Extract the (X, Y) coordinate from the center of the cell holding the provided text.  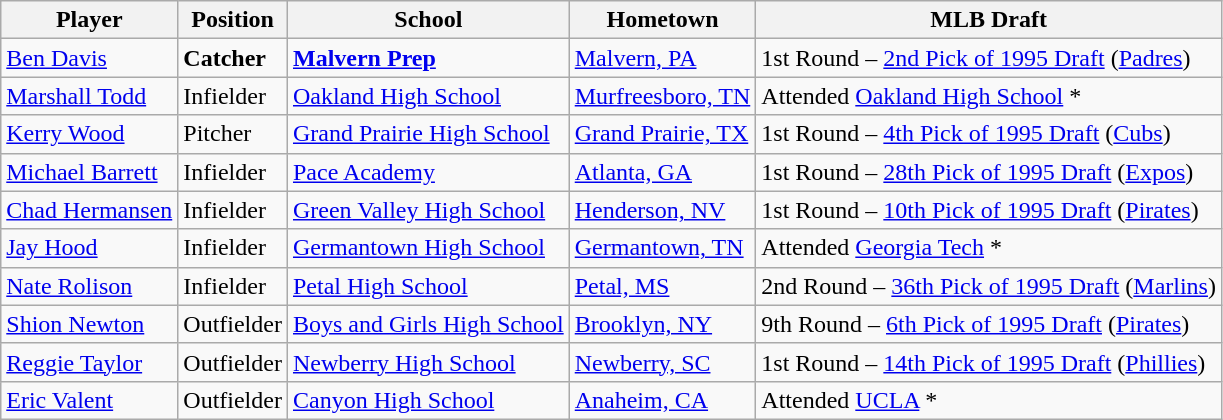
9th Round – 6th Pick of 1995 Draft (Pirates) (989, 324)
Anaheim, CA (662, 400)
1st Round – 28th Pick of 1995 Draft (Expos) (989, 172)
Kerry Wood (90, 134)
Henderson, NV (662, 210)
Petal High School (428, 286)
MLB Draft (989, 20)
Shion Newton (90, 324)
2nd Round – 36th Pick of 1995 Draft (Marlins) (989, 286)
1st Round – 2nd Pick of 1995 Draft (Padres) (989, 58)
Marshall Todd (90, 96)
Canyon High School (428, 400)
Michael Barrett (90, 172)
Chad Hermansen (90, 210)
Boys and Girls High School (428, 324)
Attended UCLA * (989, 400)
Position (233, 20)
Ben Davis (90, 58)
School (428, 20)
Pace Academy (428, 172)
Jay Hood (90, 248)
Atlanta, GA (662, 172)
Catcher (233, 58)
Reggie Taylor (90, 362)
Murfreesboro, TN (662, 96)
Germantown, TN (662, 248)
Brooklyn, NY (662, 324)
Malvern, PA (662, 58)
Newberry High School (428, 362)
Attended Georgia Tech * (989, 248)
Petal, MS (662, 286)
Newberry, SC (662, 362)
1st Round – 14th Pick of 1995 Draft (Phillies) (989, 362)
Player (90, 20)
Hometown (662, 20)
Grand Prairie, TX (662, 134)
Germantown High School (428, 248)
Nate Rolison (90, 286)
1st Round – 10th Pick of 1995 Draft (Pirates) (989, 210)
1st Round – 4th Pick of 1995 Draft (Cubs) (989, 134)
Pitcher (233, 134)
Eric Valent (90, 400)
Attended Oakland High School * (989, 96)
Oakland High School (428, 96)
Grand Prairie High School (428, 134)
Green Valley High School (428, 210)
Malvern Prep (428, 58)
